Determine the (x, y) coordinate at the center of the cell enclosing the given text.  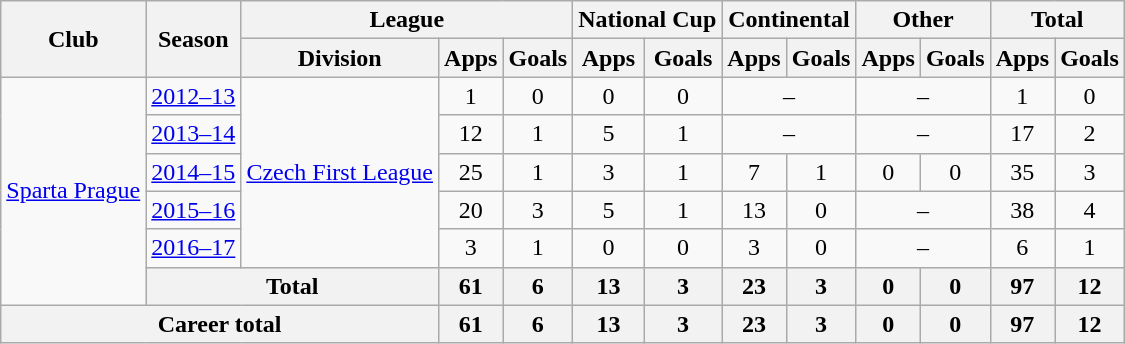
Czech First League (340, 172)
National Cup (648, 20)
2016–17 (194, 248)
2014–15 (194, 172)
Continental (789, 20)
7 (754, 172)
2012–13 (194, 96)
Division (340, 58)
Other (923, 20)
Sparta Prague (74, 191)
League (407, 20)
35 (1022, 172)
17 (1022, 134)
Career total (220, 324)
20 (471, 210)
4 (1090, 210)
Season (194, 39)
38 (1022, 210)
2013–14 (194, 134)
Club (74, 39)
2015–16 (194, 210)
2 (1090, 134)
25 (471, 172)
